Output the [X, Y] coordinate of the center of the cell containing the given text.  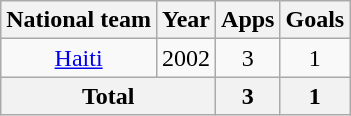
Year [186, 20]
2002 [186, 58]
Total [108, 96]
Apps [248, 20]
National team [79, 20]
Goals [315, 20]
Haiti [79, 58]
